For the text-containing cell, return its midpoint in [x, y] coordinate format. 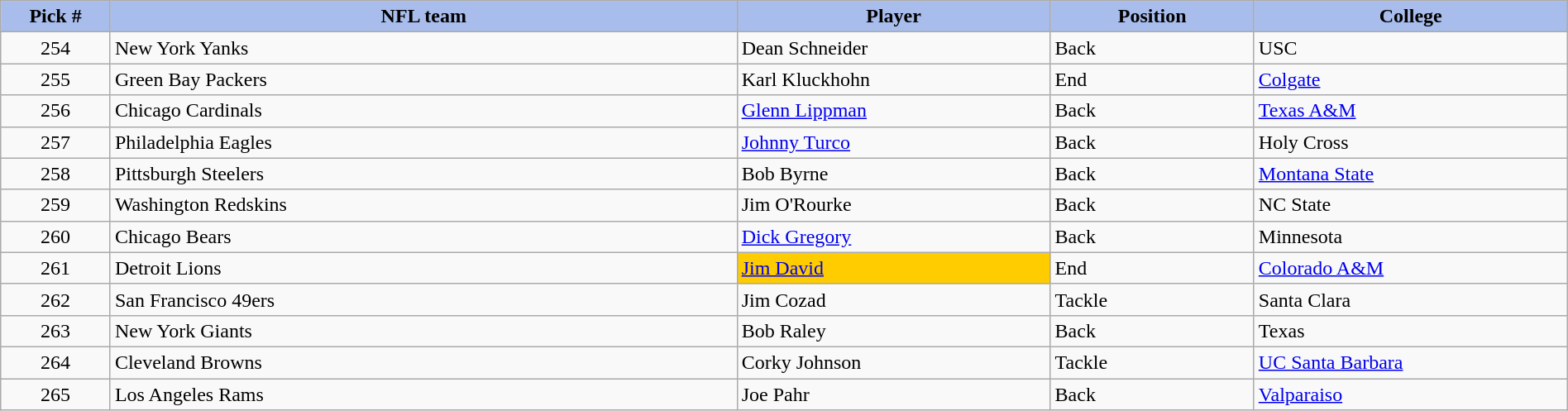
Dick Gregory [893, 237]
Montana State [1411, 174]
New York Giants [423, 331]
254 [56, 48]
Bob Raley [893, 331]
Valparaiso [1411, 394]
Cleveland Browns [423, 362]
Detroit Lions [423, 268]
Chicago Cardinals [423, 111]
Texas [1411, 331]
262 [56, 299]
Karl Kluckhohn [893, 79]
Corky Johnson [893, 362]
Bob Byrne [893, 174]
Jim O'Rourke [893, 205]
USC [1411, 48]
Glenn Lippman [893, 111]
NC State [1411, 205]
256 [56, 111]
San Francisco 49ers [423, 299]
Texas A&M [1411, 111]
Minnesota [1411, 237]
257 [56, 142]
263 [56, 331]
Position [1152, 17]
UC Santa Barbara [1411, 362]
Washington Redskins [423, 205]
Johnny Turco [893, 142]
College [1411, 17]
Green Bay Packers [423, 79]
New York Yanks [423, 48]
258 [56, 174]
NFL team [423, 17]
255 [56, 79]
Player [893, 17]
Holy Cross [1411, 142]
Chicago Bears [423, 237]
Jim Cozad [893, 299]
265 [56, 394]
Dean Schneider [893, 48]
260 [56, 237]
Santa Clara [1411, 299]
Joe Pahr [893, 394]
Jim David [893, 268]
Philadelphia Eagles [423, 142]
259 [56, 205]
Pick # [56, 17]
264 [56, 362]
Colorado A&M [1411, 268]
Los Angeles Rams [423, 394]
261 [56, 268]
Colgate [1411, 79]
Pittsburgh Steelers [423, 174]
